Return the (X, Y) coordinate for the center point of the cell that contains the specified text.  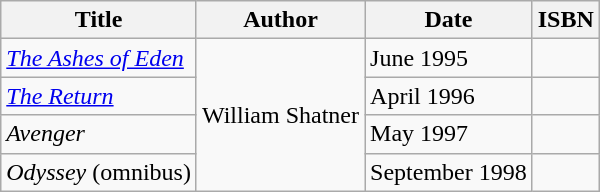
Date (449, 20)
May 1997 (449, 134)
Author (280, 20)
Odyssey (omnibus) (99, 172)
ISBN (566, 20)
Avenger (99, 134)
April 1996 (449, 96)
William Shatner (280, 115)
June 1995 (449, 58)
Title (99, 20)
The Ashes of Eden (99, 58)
September 1998 (449, 172)
The Return (99, 96)
